Search for the cell housing the specified text and yield its (x, y) center coordinate. 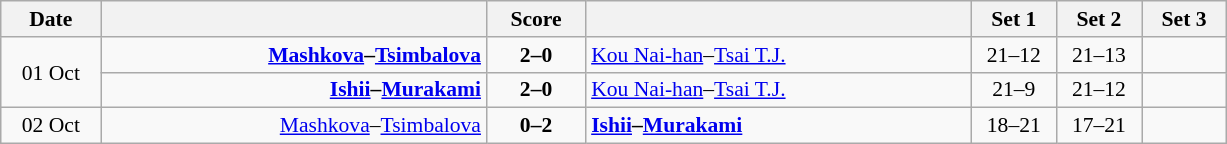
17–21 (1098, 126)
Date (51, 19)
21–13 (1098, 55)
02 Oct (51, 126)
0–2 (536, 126)
Set 1 (1014, 19)
21–9 (1014, 90)
Set 2 (1098, 19)
18–21 (1014, 126)
Score (536, 19)
Set 3 (1184, 19)
01 Oct (51, 72)
